Output the (X, Y) coordinate of the center of the cell containing the given text.  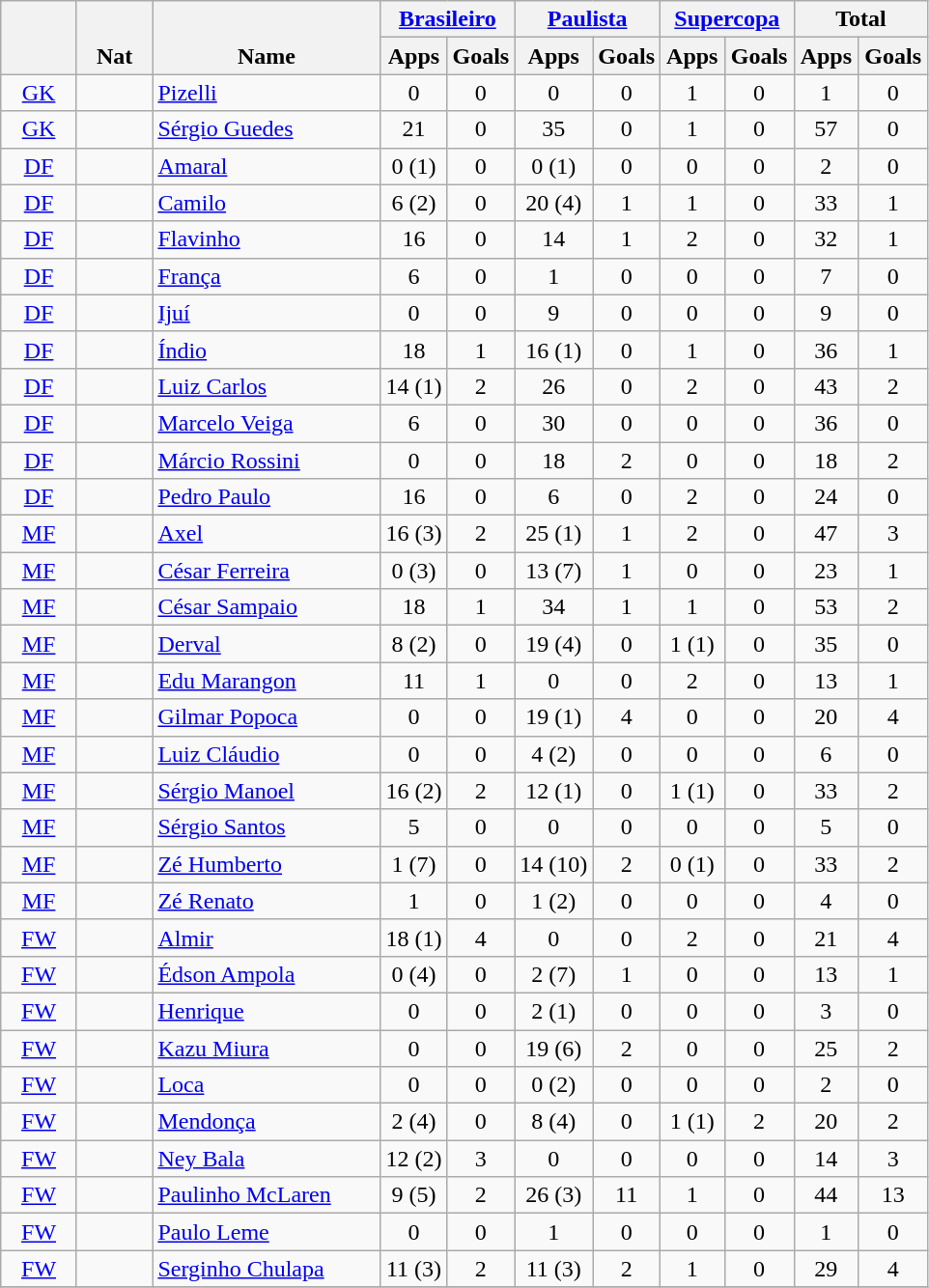
12 (2) (413, 1159)
25 (827, 1048)
Marcelo Veiga (267, 423)
Loca (267, 1085)
Ney Bala (267, 1159)
32 (827, 239)
Pizelli (267, 93)
Gilmar Popoca (267, 717)
0 (2) (554, 1085)
Sérgio Manoel (267, 791)
34 (554, 607)
2 (7) (554, 974)
24 (827, 497)
7 (827, 276)
Paulinho McLaren (267, 1195)
Nat (114, 38)
43 (827, 386)
Almir (267, 938)
Zé Renato (267, 901)
8 (2) (413, 644)
Pedro Paulo (267, 497)
Flavinho (267, 239)
Supercopa (728, 19)
12 (1) (554, 791)
1 (2) (554, 901)
César Sampaio (267, 607)
19 (1) (554, 717)
14 (10) (554, 864)
57 (827, 129)
Ijuí (267, 313)
Total (861, 19)
Kazu Miura (267, 1048)
16 (3) (413, 534)
19 (6) (554, 1048)
2 (4) (413, 1122)
Camilo (267, 203)
Brasileiro (448, 19)
Edu Marangon (267, 681)
53 (827, 607)
0 (4) (413, 974)
Serginho Chulapa (267, 1269)
Sérgio Santos (267, 827)
Amaral (267, 166)
44 (827, 1195)
Sérgio Guedes (267, 129)
30 (554, 423)
Mendonça (267, 1122)
Luiz Cláudio (267, 754)
Márcio Rossini (267, 461)
13 (7) (554, 571)
Zé Humberto (267, 864)
29 (827, 1269)
8 (4) (554, 1122)
1 (7) (413, 864)
Henrique (267, 1011)
26 (3) (554, 1195)
Name (267, 38)
18 (1) (413, 938)
47 (827, 534)
20 (4) (554, 203)
Paulo Leme (267, 1232)
9 (5) (413, 1195)
Derval (267, 644)
14 (1) (413, 386)
19 (4) (554, 644)
Paulista (587, 19)
16 (2) (413, 791)
Axel (267, 534)
25 (1) (554, 534)
6 (2) (413, 203)
26 (554, 386)
2 (1) (554, 1011)
França (267, 276)
4 (2) (554, 754)
Luiz Carlos (267, 386)
16 (1) (554, 350)
César Ferreira (267, 571)
23 (827, 571)
Índio (267, 350)
0 (3) (413, 571)
Édson Ampola (267, 974)
